Return the [x, y] coordinate for the center point of the cell that contains the specified text.  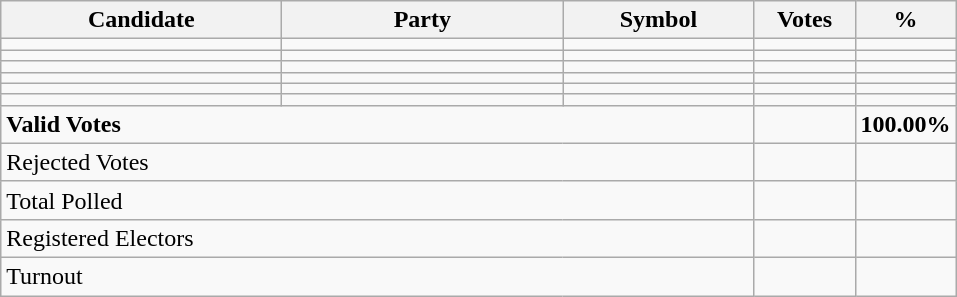
100.00% [906, 124]
Registered Electors [378, 238]
Party [422, 20]
Votes [804, 20]
Turnout [378, 276]
Symbol [658, 20]
Candidate [142, 20]
Valid Votes [378, 124]
Total Polled [378, 200]
% [906, 20]
Rejected Votes [378, 162]
